Locate the cell with the specified text and output its [X, Y] center coordinate. 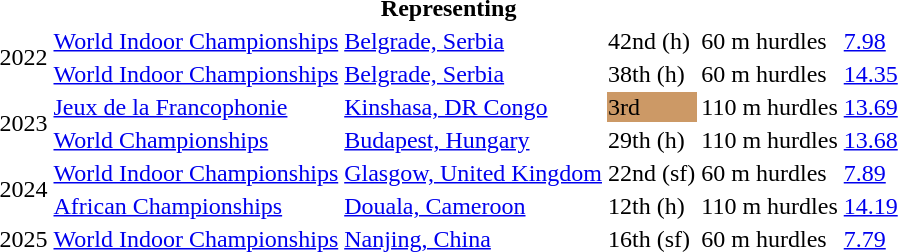
African Championships [196, 206]
Budapest, Hungary [474, 140]
Jeux de la Francophonie [196, 107]
38th (h) [651, 74]
12th (h) [651, 206]
22nd (sf) [651, 173]
Glasgow, United Kingdom [474, 173]
29th (h) [651, 140]
3rd [651, 107]
World Championships [196, 140]
42nd (h) [651, 41]
Douala, Cameroon [474, 206]
Kinshasa, DR Congo [474, 107]
